Pinpoint the cell where the given text exists, returning its [X, Y] midpoint coordinate. 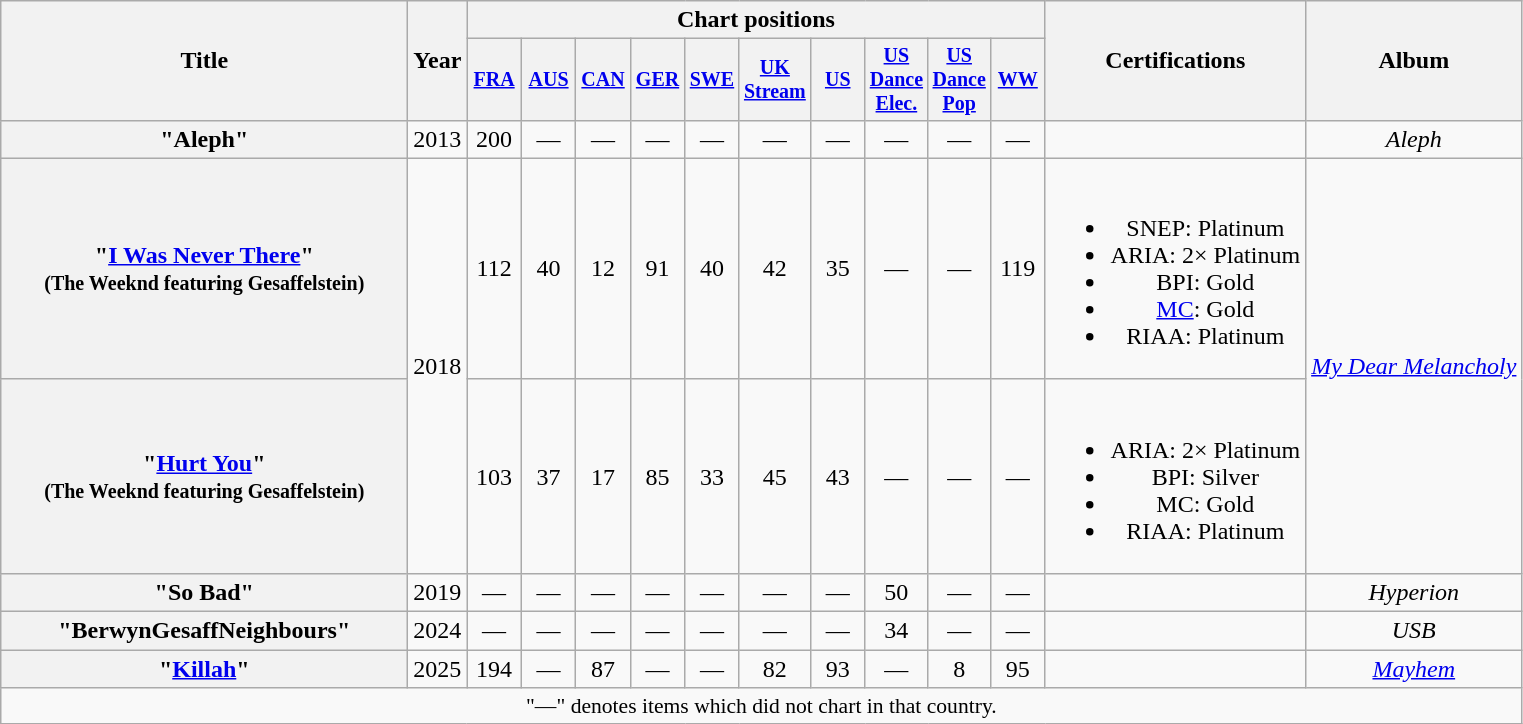
45 [774, 476]
ARIA: 2× PlatinumBPI: SilverMC: GoldRIAA: Platinum [1176, 476]
12 [603, 268]
WW [1018, 80]
Hyperion [1414, 592]
200 [494, 139]
Aleph [1414, 139]
42 [774, 268]
34 [896, 631]
87 [603, 669]
119 [1018, 268]
91 [657, 268]
Album [1414, 61]
37 [548, 476]
Mayhem [1414, 669]
CAN [603, 80]
85 [657, 476]
Year [438, 61]
GER [657, 80]
82 [774, 669]
UKStream [774, 80]
2013 [438, 139]
AUS [548, 80]
"I Was Never There"(The Weeknd featuring Gesaffelstein) [204, 268]
112 [494, 268]
2025 [438, 669]
2019 [438, 592]
USB [1414, 631]
SNEP: PlatinumARIA: 2× PlatinumBPI: GoldMC: GoldRIAA: Platinum [1176, 268]
Title [204, 61]
8 [960, 669]
93 [838, 669]
33 [712, 476]
Chart positions [756, 20]
US [838, 80]
"So Bad" [204, 592]
USDancePop [960, 80]
"Hurt You"(The Weeknd featuring Gesaffelstein) [204, 476]
35 [838, 268]
103 [494, 476]
50 [896, 592]
"Aleph" [204, 139]
43 [838, 476]
"BerwynGesaffNeighbours" [204, 631]
FRA [494, 80]
"—" denotes items which did not chart in that country. [762, 706]
17 [603, 476]
My Dear Melancholy [1414, 366]
Certifications [1176, 61]
2024 [438, 631]
194 [494, 669]
USDanceElec. [896, 80]
"Killah" [204, 669]
95 [1018, 669]
SWE [712, 80]
2018 [438, 366]
